Search for the cell housing the specified text and yield its (x, y) center coordinate. 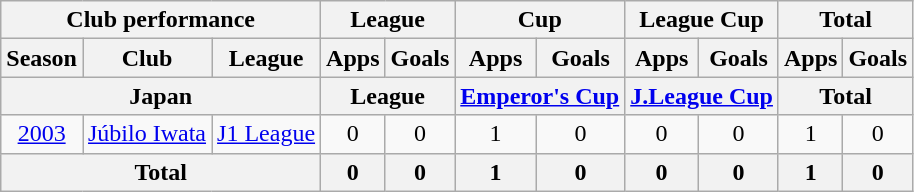
Emperor's Cup (540, 96)
2003 (42, 134)
Season (42, 58)
Club performance (161, 20)
J1 League (266, 134)
J.League Cup (702, 96)
Club (146, 58)
Júbilo Iwata (146, 134)
Japan (161, 96)
League Cup (702, 20)
Cup (540, 20)
